Search for the cell housing the specified text and yield its (x, y) center coordinate. 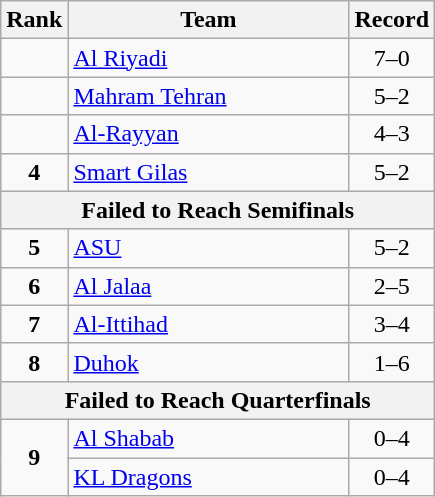
Record (392, 20)
ASU (208, 248)
Failed to Reach Quarterfinals (218, 400)
7–0 (392, 58)
1–6 (392, 362)
6 (34, 286)
8 (34, 362)
Team (208, 20)
Smart Gilas (208, 172)
4 (34, 172)
KL Dragons (208, 477)
5 (34, 248)
Al Shabab (208, 438)
2–5 (392, 286)
4–3 (392, 134)
Al Jalaa (208, 286)
Rank (34, 20)
Failed to Reach Semifinals (218, 210)
Mahram Tehran (208, 96)
Al-Ittihad (208, 324)
Al Riyadi (208, 58)
7 (34, 324)
9 (34, 457)
Duhok (208, 362)
3–4 (392, 324)
Al-Rayyan (208, 134)
